Determine the (x, y) coordinate at the center of the cell enclosing the given text.  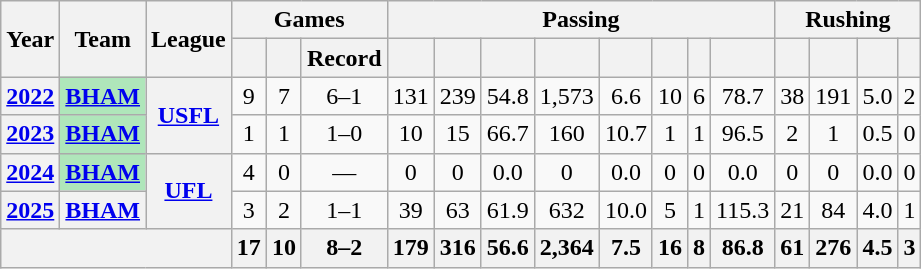
17 (248, 248)
USFL (189, 115)
115.3 (743, 210)
38 (792, 96)
8 (698, 248)
6.6 (626, 96)
54.8 (508, 96)
8–2 (344, 248)
15 (458, 134)
16 (670, 248)
61.9 (508, 210)
4 (248, 172)
2022 (30, 96)
86.8 (743, 248)
Team (103, 39)
5 (670, 210)
Year (30, 39)
1,573 (566, 96)
Games (309, 20)
2025 (30, 210)
Record (344, 58)
7.5 (626, 248)
21 (792, 210)
191 (834, 96)
39 (410, 210)
2024 (30, 172)
66.7 (508, 134)
78.7 (743, 96)
61 (792, 248)
2023 (30, 134)
2,364 (566, 248)
276 (834, 248)
10.0 (626, 210)
Passing (581, 20)
9 (248, 96)
4.5 (878, 248)
131 (410, 96)
1–1 (344, 210)
84 (834, 210)
0.5 (878, 134)
— (344, 172)
96.5 (743, 134)
56.6 (508, 248)
179 (410, 248)
7 (284, 96)
League (189, 39)
UFL (189, 191)
1–0 (344, 134)
4.0 (878, 210)
10.7 (626, 134)
239 (458, 96)
6–1 (344, 96)
160 (566, 134)
5.0 (878, 96)
6 (698, 96)
632 (566, 210)
316 (458, 248)
Rushing (848, 20)
63 (458, 210)
